Extract the [X, Y] coordinate from the center of the cell holding the provided text.  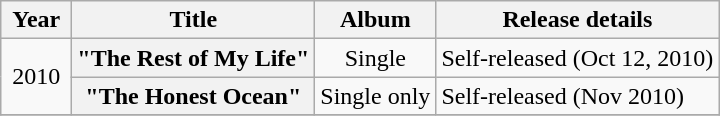
2010 [36, 77]
Self-released (Nov 2010) [578, 96]
Release details [578, 20]
Album [376, 20]
Single only [376, 96]
Single [376, 58]
Year [36, 20]
"The Honest Ocean" [194, 96]
Self-released (Oct 12, 2010) [578, 58]
"The Rest of My Life" [194, 58]
Title [194, 20]
